From the cell containing the given text, extract its center point as (x, y) coordinate. 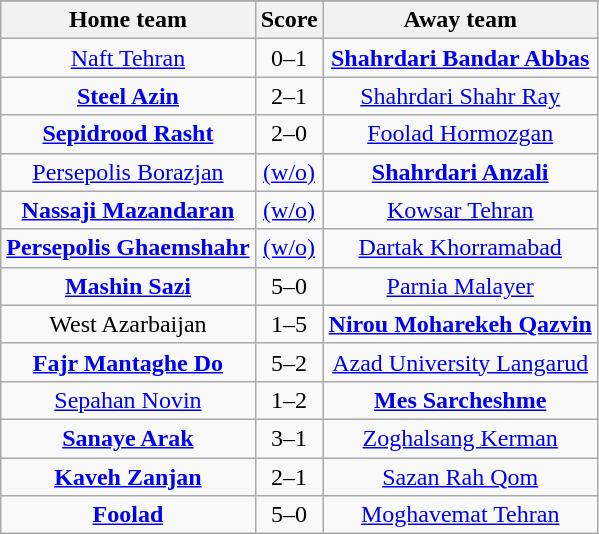
Naft Tehran (128, 58)
Parnia Malayer (460, 286)
1–2 (289, 400)
Score (289, 20)
Sanaye Arak (128, 438)
Moghavemat Tehran (460, 515)
Kowsar Tehran (460, 210)
Zoghalsang Kerman (460, 438)
Shahrdari Shahr Ray (460, 96)
Foolad Hormozgan (460, 134)
Dartak Khorramabad (460, 248)
Persepolis Borazjan (128, 172)
Foolad (128, 515)
Away team (460, 20)
1–5 (289, 324)
Sepahan Novin (128, 400)
2–0 (289, 134)
Sazan Rah Qom (460, 477)
5–2 (289, 362)
Nirou Moharekeh Qazvin (460, 324)
Azad University Langarud (460, 362)
Persepolis Ghaemshahr (128, 248)
Shahrdari Bandar Abbas (460, 58)
3–1 (289, 438)
Home team (128, 20)
Mashin Sazi (128, 286)
Steel Azin (128, 96)
Mes Sarcheshme (460, 400)
Nassaji Mazandaran (128, 210)
Shahrdari Anzali (460, 172)
Fajr Mantaghe Do (128, 362)
Kaveh Zanjan (128, 477)
Sepidrood Rasht (128, 134)
0–1 (289, 58)
West Azarbaijan (128, 324)
